Scan for the cell matching the given text and deliver its (x, y) coordinate at center. 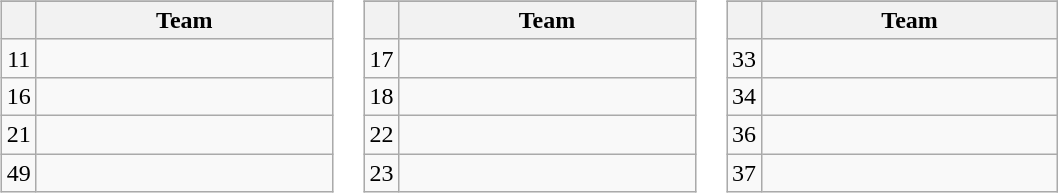
22 (382, 134)
37 (744, 173)
16 (18, 96)
21 (18, 134)
11 (18, 58)
23 (382, 173)
18 (382, 96)
49 (18, 173)
36 (744, 134)
34 (744, 96)
17 (382, 58)
33 (744, 58)
